Search for the cell housing the specified text and yield its (x, y) center coordinate. 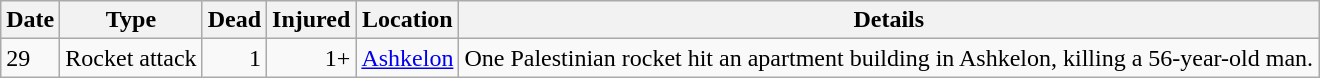
Type (131, 20)
Date (30, 20)
One Palestinian rocket hit an apartment building in Ashkelon, killing a 56-year-old man. (889, 58)
Ashkelon (408, 58)
1 (234, 58)
29 (30, 58)
Details (889, 20)
Injured (312, 20)
Dead (234, 20)
Rocket attack (131, 58)
1+ (312, 58)
Location (408, 20)
